Provide the [x, y] coordinate of the cell's center where the given text is located.  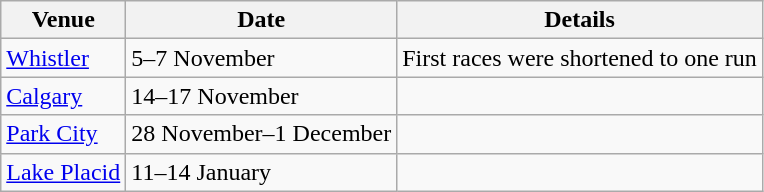
Calgary [64, 96]
28 November–1 December [262, 134]
14–17 November [262, 96]
Lake Placid [64, 172]
Whistler [64, 58]
11–14 January [262, 172]
5–7 November [262, 58]
Date [262, 20]
Venue [64, 20]
First races were shortened to one run [580, 58]
Park City [64, 134]
Details [580, 20]
